Capture the cell that displays the provided text and extract its (X, Y) central coordinate. 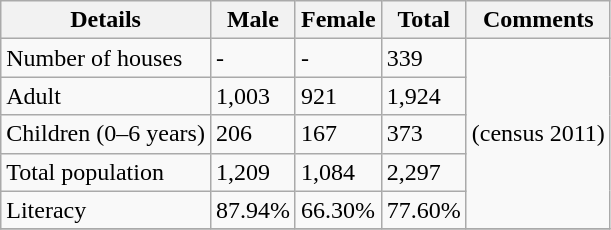
2,297 (424, 172)
Total population (106, 172)
Details (106, 20)
206 (252, 134)
Male (252, 20)
Adult (106, 96)
1,003 (252, 96)
Literacy (106, 210)
339 (424, 58)
77.60% (424, 210)
167 (338, 134)
1,924 (424, 96)
66.30% (338, 210)
Children (0–6 years) (106, 134)
Female (338, 20)
1,084 (338, 172)
(census 2011) (538, 134)
Total (424, 20)
921 (338, 96)
1,209 (252, 172)
Number of houses (106, 58)
87.94% (252, 210)
Comments (538, 20)
373 (424, 134)
